Capture the cell that displays the provided text and extract its (x, y) central coordinate. 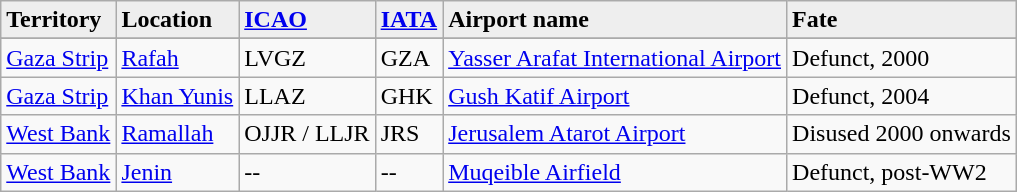
Location (178, 20)
JRS (409, 134)
Muqeible Airfield (615, 172)
GZA (409, 58)
Gush Katif Airport (615, 96)
Disused 2000 onwards (902, 134)
Jenin (178, 172)
OJJR / LLJR (307, 134)
Territory (58, 20)
Khan Yunis (178, 96)
Yasser Arafat International Airport (615, 58)
IATA (409, 20)
Ramallah (178, 134)
LVGZ (307, 58)
Jerusalem Atarot Airport (615, 134)
Rafah (178, 58)
LLAZ (307, 96)
Defunct, post-WW2 (902, 172)
Defunct, 2004 (902, 96)
GHK (409, 96)
ICAO (307, 20)
Airport name (615, 20)
Defunct, 2000 (902, 58)
Fate (902, 20)
